Return the [X, Y] coordinate for the center point of the cell that contains the specified text.  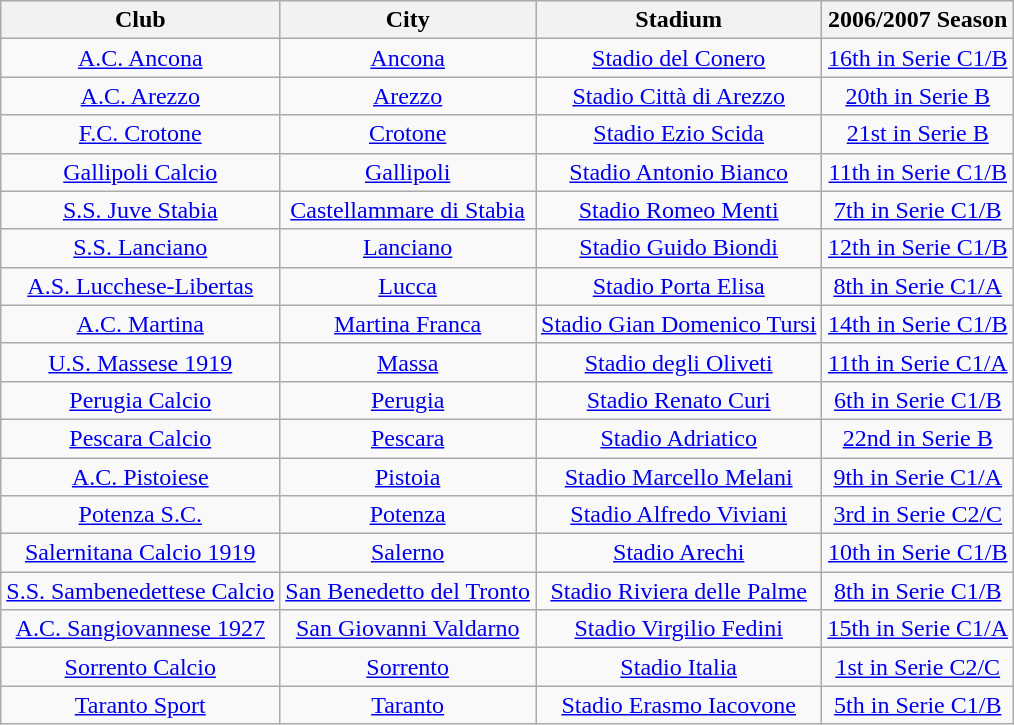
9th in Serie C1/A [918, 477]
Ancona [408, 58]
22nd in Serie B [918, 438]
10th in Serie C1/B [918, 553]
Perugia Calcio [140, 400]
Massa [408, 362]
Lanciano [408, 248]
Stadio Romeo Menti [679, 210]
Taranto Sport [140, 705]
San Giovanni Valdarno [408, 629]
Stadio Città di Arezzo [679, 96]
Stadio Erasmo Iacovone [679, 705]
14th in Serie C1/B [918, 324]
A.C. Sangiovannese 1927 [140, 629]
U.S. Massese 1919 [140, 362]
S.S. Sambenedettese Calcio [140, 591]
City [408, 20]
Potenza S.C. [140, 515]
20th in Serie B [918, 96]
Salerno [408, 553]
S.S. Juve Stabia [140, 210]
San Benedetto del Tronto [408, 591]
Gallipoli Calcio [140, 172]
Taranto [408, 705]
Martina Franca [408, 324]
Club [140, 20]
Gallipoli [408, 172]
Stadio Porta Elisa [679, 286]
Sorrento Calcio [140, 667]
Stadio Italia [679, 667]
Stadio Adriatico [679, 438]
Stadio Alfredo Viviani [679, 515]
F.C. Crotone [140, 134]
11th in Serie C1/A [918, 362]
A.C. Ancona [140, 58]
7th in Serie C1/B [918, 210]
Stadio Virgilio Fedini [679, 629]
Castellammare di Stabia [408, 210]
21st in Serie B [918, 134]
Stadio Marcello Melani [679, 477]
S.S. Lanciano [140, 248]
A.C. Martina [140, 324]
Stadium [679, 20]
Stadio Guido Biondi [679, 248]
Perugia [408, 400]
Pistoia [408, 477]
1st in Serie C2/C [918, 667]
A.S. Lucchese-Libertas [140, 286]
3rd in Serie C2/C [918, 515]
A.C. Pistoiese [140, 477]
2006/2007 Season [918, 20]
Salernitana Calcio 1919 [140, 553]
Pescara Calcio [140, 438]
Stadio Ezio Scida [679, 134]
Stadio Antonio Bianco [679, 172]
Stadio Gian Domenico Tursi [679, 324]
15th in Serie C1/A [918, 629]
Stadio del Conero [679, 58]
Stadio Riviera delle Palme [679, 591]
5th in Serie C1/B [918, 705]
Pescara [408, 438]
Arezzo [408, 96]
A.C. Arezzo [140, 96]
Crotone [408, 134]
11th in Serie C1/B [918, 172]
Stadio Arechi [679, 553]
Sorrento [408, 667]
Stadio Renato Curi [679, 400]
Stadio degli Oliveti [679, 362]
Potenza [408, 515]
12th in Serie C1/B [918, 248]
6th in Serie C1/B [918, 400]
Lucca [408, 286]
16th in Serie C1/B [918, 58]
8th in Serie C1/A [918, 286]
8th in Serie C1/B [918, 591]
